Return (X, Y) of the center of cell containing provided text 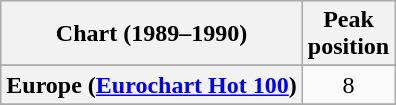
Europe (Eurochart Hot 100) (152, 85)
Peakposition (348, 34)
8 (348, 85)
Chart (1989–1990) (152, 34)
